Locate the cell with the specified text and output its [X, Y] center coordinate. 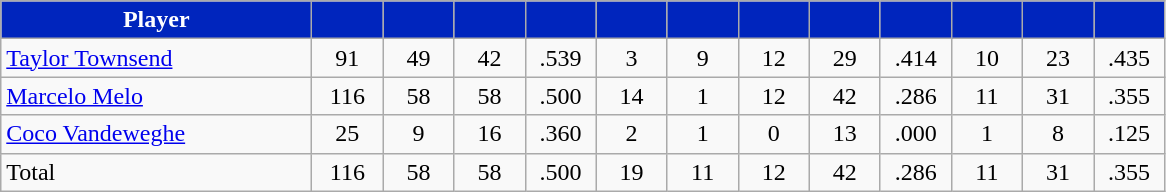
13 [844, 134]
0 [774, 134]
.539 [560, 58]
49 [418, 58]
8 [1058, 134]
3 [632, 58]
2 [632, 134]
29 [844, 58]
Player [156, 20]
Total [156, 172]
.414 [916, 58]
.435 [1130, 58]
10 [986, 58]
25 [348, 134]
14 [632, 96]
.000 [916, 134]
91 [348, 58]
.360 [560, 134]
16 [490, 134]
Coco Vandeweghe [156, 134]
Marcelo Melo [156, 96]
Taylor Townsend [156, 58]
19 [632, 172]
23 [1058, 58]
.125 [1130, 134]
